Search for the cell housing the specified text and yield its (X, Y) center coordinate. 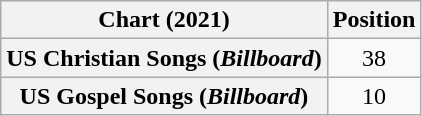
US Gospel Songs (Billboard) (164, 96)
10 (374, 96)
38 (374, 58)
Position (374, 20)
US Christian Songs (Billboard) (164, 58)
Chart (2021) (164, 20)
